Locate the cell with the specified text and output its [X, Y] center coordinate. 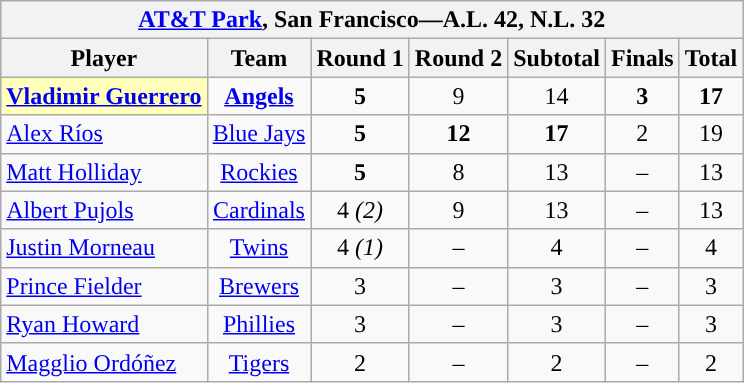
Phillies [259, 324]
Cardinals [259, 210]
4 (1) [360, 248]
Brewers [259, 286]
19 [711, 134]
Ryan Howard [104, 324]
Round 2 [458, 58]
Team [259, 58]
Round 1 [360, 58]
Vladimir Guerrero [104, 96]
14 [557, 96]
Player [104, 58]
Angels [259, 96]
4 (2) [360, 210]
Tigers [259, 362]
Albert Pujols [104, 210]
Twins [259, 248]
Alex Ríos [104, 134]
Rockies [259, 172]
AT&T Park, San Francisco—A.L. 42, N.L. 32 [372, 20]
Justin Morneau [104, 248]
Total [711, 58]
Prince Fielder [104, 286]
Magglio Ordóñez [104, 362]
Subtotal [557, 58]
Finals [642, 58]
Matt Holliday [104, 172]
12 [458, 134]
8 [458, 172]
Blue Jays [259, 134]
